Identify which cell holds the provided text, then report its (X, Y) central coordinate. 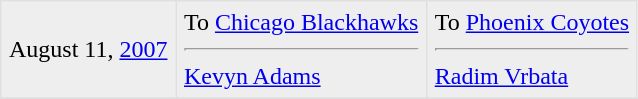
August 11, 2007 (88, 50)
To Chicago Blackhawks Kevyn Adams (302, 50)
To Phoenix Coyotes Radim Vrbata (532, 50)
